Capture the cell that displays the provided text and extract its [X, Y] central coordinate. 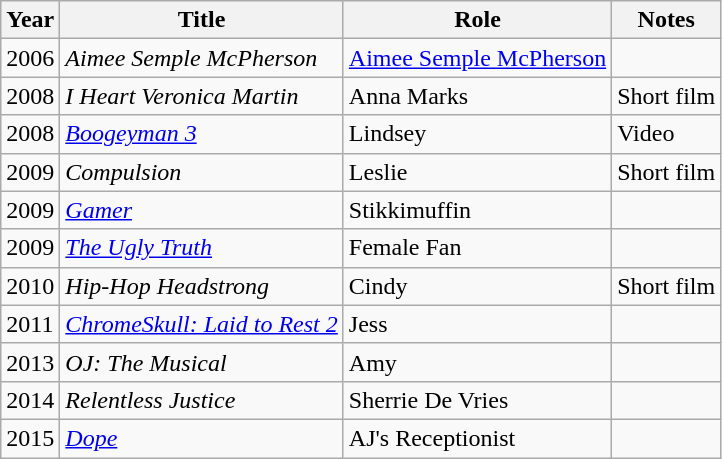
Stikkimuffin [477, 210]
Female Fan [477, 248]
Video [666, 134]
Cindy [477, 286]
Sherrie De Vries [477, 400]
OJ: The Musical [202, 362]
Gamer [202, 210]
The Ugly Truth [202, 248]
I Heart Veronica Martin [202, 96]
Amy [477, 362]
Relentless Justice [202, 400]
2013 [30, 362]
2014 [30, 400]
Boogeyman 3 [202, 134]
Role [477, 20]
2010 [30, 286]
Year [30, 20]
Notes [666, 20]
Anna Marks [477, 96]
2011 [30, 324]
Leslie [477, 172]
ChromeSkull: Laid to Rest 2 [202, 324]
Compulsion [202, 172]
AJ's Receptionist [477, 438]
2006 [30, 58]
2015 [30, 438]
Dope [202, 438]
Title [202, 20]
Jess [477, 324]
Hip-Hop Headstrong [202, 286]
Lindsey [477, 134]
